Locate the cell with the specified text and output its [x, y] center coordinate. 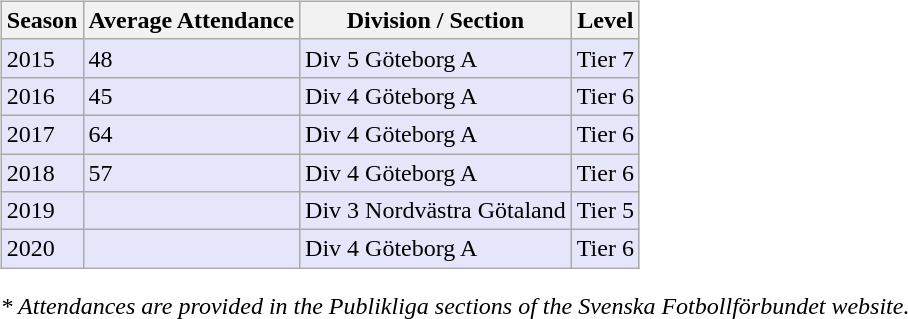
48 [192, 58]
57 [192, 173]
2019 [42, 211]
Level [605, 20]
2020 [42, 249]
Season [42, 20]
Div 3 Nordvästra Götaland [436, 211]
2015 [42, 58]
2017 [42, 134]
2018 [42, 173]
64 [192, 134]
Div 5 Göteborg A [436, 58]
Division / Section [436, 20]
Tier 7 [605, 58]
2016 [42, 96]
Average Attendance [192, 20]
Tier 5 [605, 211]
45 [192, 96]
